Locate the cell with the specified text and output its (x, y) center coordinate. 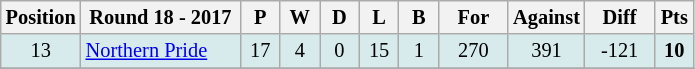
For (474, 17)
10 (674, 51)
13 (41, 51)
270 (474, 51)
Against (546, 17)
L (379, 17)
P (260, 17)
-121 (620, 51)
Round 18 - 2017 (161, 17)
Diff (620, 17)
W (300, 17)
B (419, 17)
1 (419, 51)
17 (260, 51)
D (340, 17)
4 (300, 51)
0 (340, 51)
Pts (674, 17)
Northern Pride (161, 51)
Position (41, 17)
15 (379, 51)
391 (546, 51)
